Identify which cell holds the provided text, then report its (x, y) central coordinate. 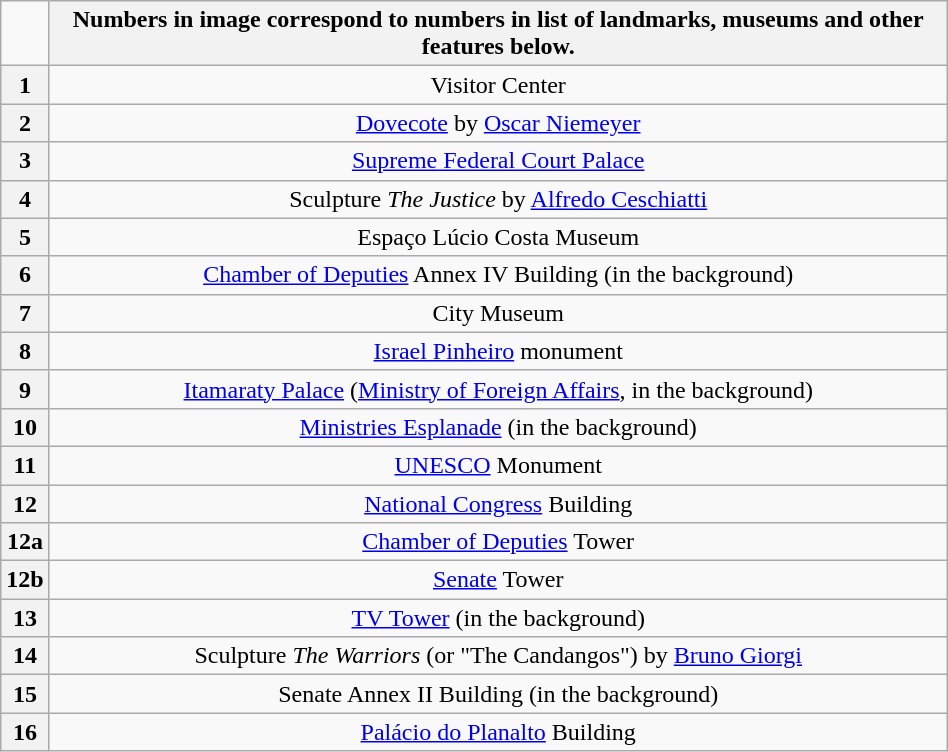
11 (25, 465)
14 (25, 656)
2 (25, 123)
12a (25, 542)
Espaço Lúcio Costa Museum (498, 237)
1 (25, 85)
12b (25, 580)
TV Tower (in the background) (498, 618)
7 (25, 313)
Sculpture The Justice by Alfredo Ceschiatti (498, 199)
Numbers in image correspond to numbers in list of landmarks, museums and other features below. (498, 34)
3 (25, 161)
Itamaraty Palace (Ministry of Foreign Affairs, in the background) (498, 389)
Israel Pinheiro monument (498, 351)
Supreme Federal Court Palace (498, 161)
National Congress Building (498, 503)
Sculpture The Warriors (or "The Candangos") by Bruno Giorgi (498, 656)
Ministries Esplanade (in the background) (498, 427)
16 (25, 732)
13 (25, 618)
5 (25, 237)
10 (25, 427)
8 (25, 351)
15 (25, 694)
Chamber of Deputies Tower (498, 542)
Palácio do Planalto Building (498, 732)
Chamber of Deputies Annex IV Building (in the background) (498, 275)
4 (25, 199)
Dovecote by Oscar Niemeyer (498, 123)
Senate Annex II Building (in the background) (498, 694)
City Museum (498, 313)
6 (25, 275)
9 (25, 389)
Senate Tower (498, 580)
UNESCO Monument (498, 465)
Visitor Center (498, 85)
12 (25, 503)
